Extract the [X, Y] coordinate from the center of the cell holding the provided text.  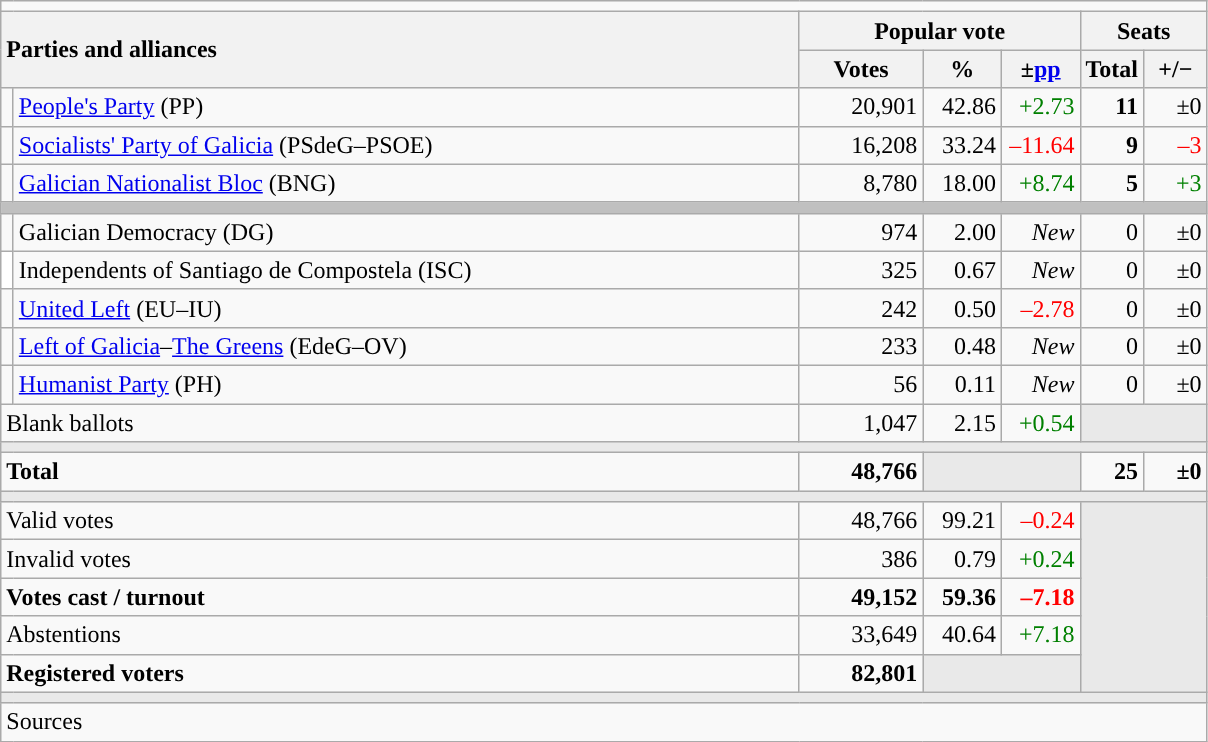
+3 [1176, 183]
–7.18 [1040, 597]
+/− [1176, 69]
33.24 [962, 145]
5 [1112, 183]
Blank ballots [400, 423]
82,801 [861, 673]
386 [861, 559]
0.50 [962, 308]
Valid votes [400, 521]
40.64 [962, 635]
People's Party (PP) [406, 107]
–3 [1176, 145]
0.11 [962, 384]
0.48 [962, 346]
Popular vote [940, 31]
Seats [1144, 31]
United Left (EU–IU) [406, 308]
25 [1112, 472]
18.00 [962, 183]
1,047 [861, 423]
Galician Nationalist Bloc (BNG) [406, 183]
% [962, 69]
Votes [861, 69]
242 [861, 308]
+0.54 [1040, 423]
Registered voters [400, 673]
Sources [604, 722]
20,901 [861, 107]
11 [1112, 107]
9 [1112, 145]
42.86 [962, 107]
233 [861, 346]
Left of Galicia–The Greens (EdeG–OV) [406, 346]
33,649 [861, 635]
99.21 [962, 521]
–2.78 [1040, 308]
59.36 [962, 597]
–11.64 [1040, 145]
Parties and alliances [400, 50]
0.79 [962, 559]
Independents of Santiago de Compostela (ISC) [406, 270]
Abstentions [400, 635]
2.00 [962, 232]
Socialists' Party of Galicia (PSdeG–PSOE) [406, 145]
974 [861, 232]
16,208 [861, 145]
Votes cast / turnout [400, 597]
8,780 [861, 183]
49,152 [861, 597]
Galician Democracy (DG) [406, 232]
+7.18 [1040, 635]
325 [861, 270]
+8.74 [1040, 183]
–0.24 [1040, 521]
+2.73 [1040, 107]
Invalid votes [400, 559]
Humanist Party (PH) [406, 384]
2.15 [962, 423]
+0.24 [1040, 559]
56 [861, 384]
±pp [1040, 69]
0.67 [962, 270]
